Return the [X, Y] coordinate for the center point of the cell that contains the specified text.  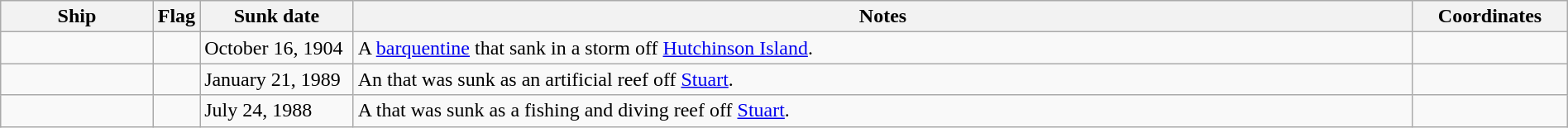
Notes [883, 17]
A that was sunk as a fishing and diving reef off Stuart. [883, 111]
October 16, 1904 [277, 48]
Ship [77, 17]
Flag [176, 17]
July 24, 1988 [277, 111]
January 21, 1989 [277, 79]
Sunk date [277, 17]
Coordinates [1490, 17]
An that was sunk as an artificial reef off Stuart. [883, 79]
A barquentine that sank in a storm off Hutchinson Island. [883, 48]
